Pinpoint the cell where the given text exists, returning its (X, Y) midpoint coordinate. 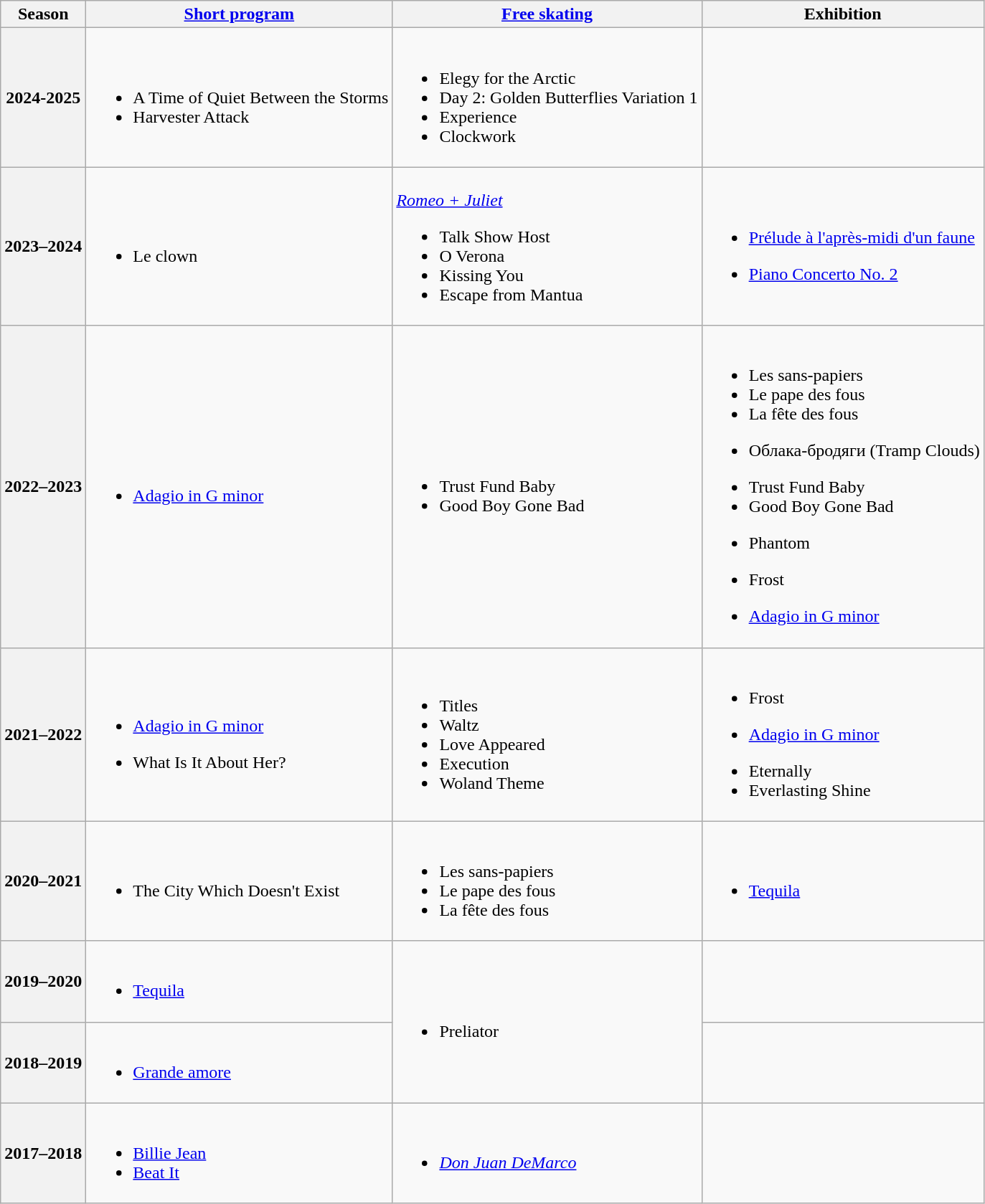
TitlesWaltzLove AppearedExecutionWoland Theme (547, 734)
Elegy for the ArcticDay 2: Golden Butterflies Variation 1ExperienceClockwork (547, 98)
Trust Fund BabyGood Boy Gone Bad (547, 486)
Le clown (240, 247)
2023–2024 (43, 247)
A Time of Quiet Between the StormsHarvester Attack (240, 98)
Les sans-papiersLe pape des fousLa fête des fousОблака-бродяги (Tramp Clouds)Trust Fund BabyGood Boy Gone BadPhantomFrostAdagio in G minor (842, 486)
Preliator (547, 1022)
Don Juan DeMarco (547, 1153)
Free skating (547, 14)
2021–2022 (43, 734)
Exhibition (842, 14)
2017–2018 (43, 1153)
2018–2019 (43, 1063)
2019–2020 (43, 981)
Season (43, 14)
Billie JeanBeat It (240, 1153)
Les sans-papiersLe pape des fousLa fête des fous (547, 881)
Grande amore (240, 1063)
Prélude à l'après-midi d'un faunePiano Concerto No. 2 (842, 247)
Romeo + JulietTalk Show HostO VeronaKissing YouEscape from Mantua (547, 247)
2020–2021 (43, 881)
FrostAdagio in G minorEternallyEverlasting Shine (842, 734)
Adagio in G minor (240, 486)
The City Which Doesn't Exist (240, 881)
Adagio in G minorWhat Is It About Her? (240, 734)
2024-2025 (43, 98)
Short program (240, 14)
2022–2023 (43, 486)
